Return (X, Y) of the center of cell containing provided text 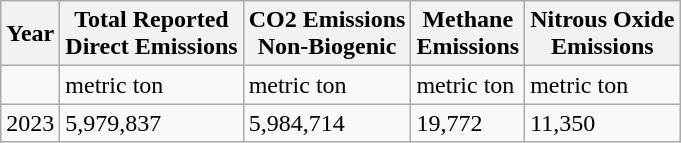
MethaneEmissions (468, 34)
Total ReportedDirect Emissions (152, 34)
2023 (30, 123)
CO2 EmissionsNon-Biogenic (327, 34)
Nitrous OxideEmissions (602, 34)
11,350 (602, 123)
Year (30, 34)
19,772 (468, 123)
5,979,837 (152, 123)
5,984,714 (327, 123)
